Provide the (X, Y) coordinate of the cell's center where the given text is located.  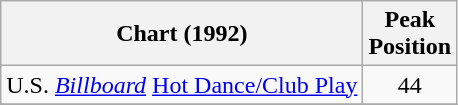
Chart (1992) (182, 34)
44 (410, 85)
U.S. Billboard Hot Dance/Club Play (182, 85)
PeakPosition (410, 34)
